From the cell containing the given text, extract its center point as [x, y] coordinate. 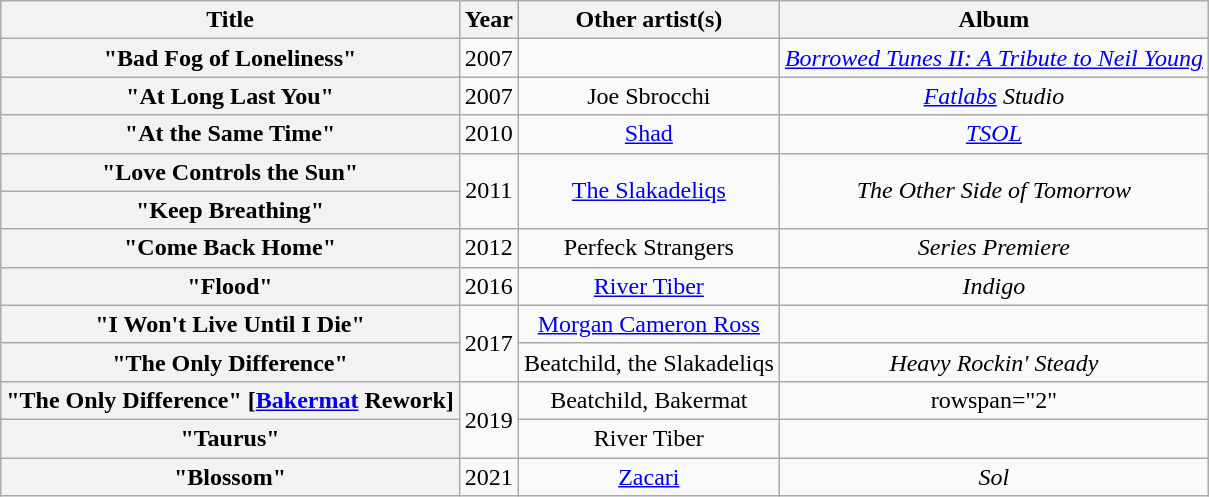
Borrowed Tunes II: A Tribute to Neil Young [994, 58]
"Flood" [230, 286]
Year [488, 20]
Indigo [994, 286]
2010 [488, 134]
"The Only Difference" [230, 362]
Series Premiere [994, 248]
"Taurus" [230, 438]
Morgan Cameron Ross [648, 324]
"Blossom" [230, 477]
2019 [488, 419]
Shad [648, 134]
"I Won't Live Until I Die" [230, 324]
Joe Sbrocchi [648, 96]
2011 [488, 191]
2012 [488, 248]
Other artist(s) [648, 20]
Beatchild, the Slakadeliqs [648, 362]
"Come Back Home" [230, 248]
2017 [488, 343]
TSOL [994, 134]
"Love Controls the Sun" [230, 172]
Album [994, 20]
Sol [994, 477]
2021 [488, 477]
Beatchild, Bakermat [648, 400]
Perfeck Strangers [648, 248]
"The Only Difference" [Bakermat Rework] [230, 400]
"Keep Breathing" [230, 210]
"At the Same Time" [230, 134]
Fatlabs Studio [994, 96]
The Slakadeliqs [648, 191]
rowspan="2" [994, 400]
The Other Side of Tomorrow [994, 191]
"Bad Fog of Loneliness" [230, 58]
Title [230, 20]
Heavy Rockin' Steady [994, 362]
"At Long Last You" [230, 96]
Zacari [648, 477]
2016 [488, 286]
